Detect which cell encompasses the target text, then output its [X, Y] center coordinate. 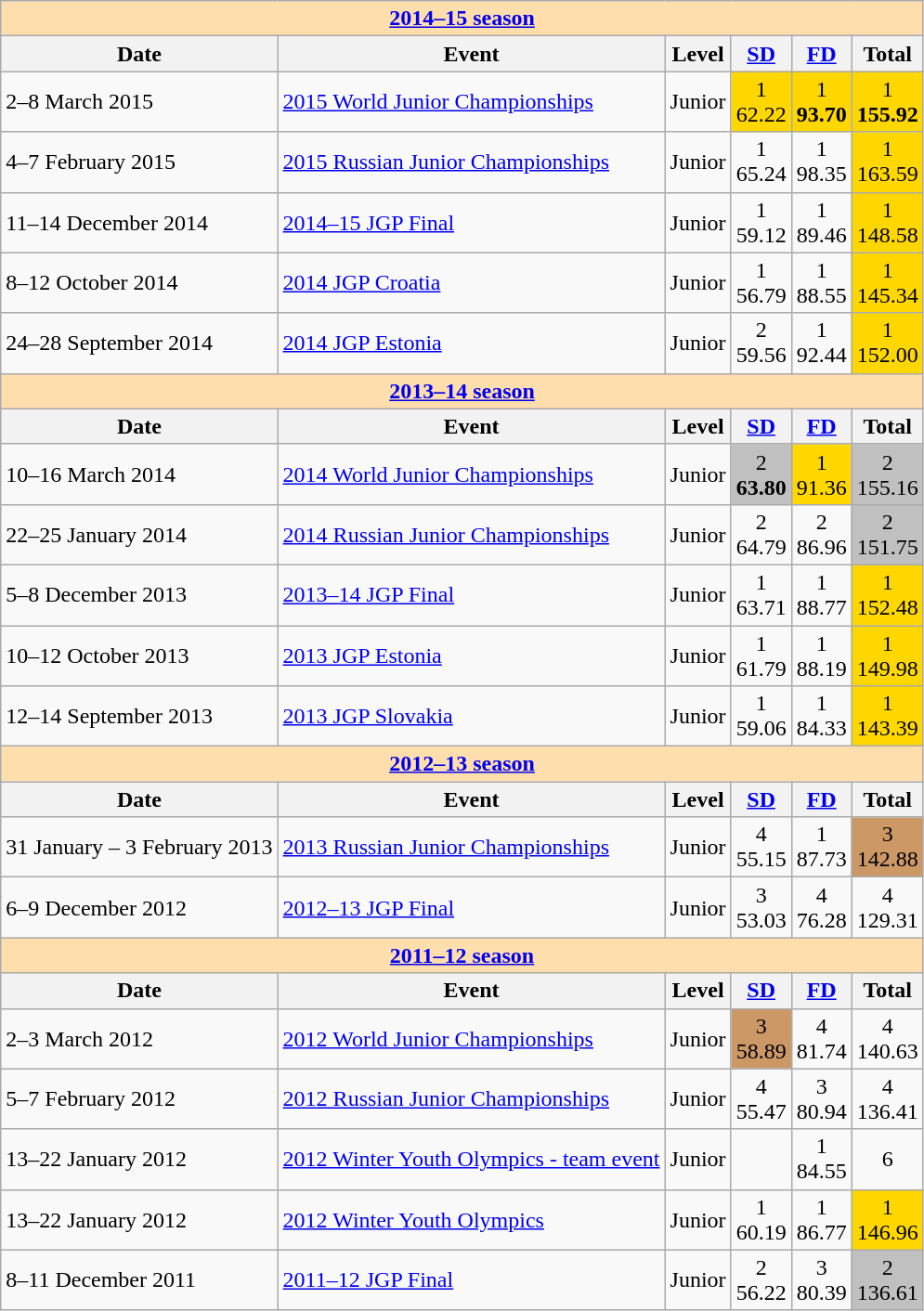
24–28 September 2014 [139, 344]
2015 Russian Junior Championships [472, 162]
2012–13 JGP Final [472, 908]
10–16 March 2014 [139, 474]
2014 JGP Estonia [472, 344]
2013 JGP Slovakia [472, 717]
1 62.22 [761, 102]
2012 Winter Youth Olympics - team event [472, 1159]
4 140.63 [888, 1038]
1 93.70 [821, 102]
1 89.46 [821, 223]
1 152.48 [888, 594]
4 129.31 [888, 908]
5–7 February 2012 [139, 1099]
2012 Russian Junior Championships [472, 1099]
1 92.44 [821, 344]
1 87.73 [821, 847]
1 98.35 [821, 162]
1 143.39 [888, 717]
2013 Russian Junior Championships [472, 847]
11–14 December 2014 [139, 223]
1 65.24 [761, 162]
2 56.22 [761, 1279]
2–3 March 2012 [139, 1038]
2015 World Junior Championships [472, 102]
1 60.19 [761, 1220]
4 81.74 [821, 1038]
2014–15 season [462, 19]
3 80.39 [821, 1279]
2014–15 JGP Final [472, 223]
8–11 December 2011 [139, 1279]
2 59.56 [761, 344]
1 59.12 [761, 223]
3 80.94 [821, 1099]
1 88.19 [821, 655]
3 58.89 [761, 1038]
4 55.47 [761, 1099]
3 53.03 [761, 908]
2014 World Junior Championships [472, 474]
8–12 October 2014 [139, 282]
10–12 October 2013 [139, 655]
1 88.55 [821, 282]
3 142.88 [888, 847]
2–8 March 2015 [139, 102]
1 84.33 [821, 717]
1 146.96 [888, 1220]
1 88.77 [821, 594]
2014 JGP Croatia [472, 282]
2 136.61 [888, 1279]
4 136.41 [888, 1099]
2011–12 season [462, 955]
12–14 September 2013 [139, 717]
1 56.79 [761, 282]
5–8 December 2013 [139, 594]
31 January – 3 February 2013 [139, 847]
1 152.00 [888, 344]
2 63.80 [761, 474]
2 64.79 [761, 535]
2013 JGP Estonia [472, 655]
1 91.36 [821, 474]
2013–14 JGP Final [472, 594]
2 155.16 [888, 474]
2012–13 season [462, 764]
4 55.15 [761, 847]
2 86.96 [821, 535]
1 155.92 [888, 102]
1 59.06 [761, 717]
22–25 January 2014 [139, 535]
1 163.59 [888, 162]
1 61.79 [761, 655]
1 84.55 [821, 1159]
2 151.75 [888, 535]
1 149.98 [888, 655]
6 [888, 1159]
4 76.28 [821, 908]
2011–12 JGP Final [472, 1279]
2013–14 season [462, 391]
2014 Russian Junior Championships [472, 535]
2012 World Junior Championships [472, 1038]
4–7 February 2015 [139, 162]
2012 Winter Youth Olympics [472, 1220]
1 148.58 [888, 223]
6–9 December 2012 [139, 908]
1 145.34 [888, 282]
1 63.71 [761, 594]
1 86.77 [821, 1220]
